Find where the given text appears and provide that cell's center as (X, Y) coordinate. 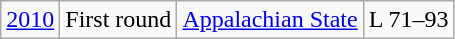
2010 (30, 20)
L 71–93 (408, 20)
Appalachian State (270, 20)
First round (118, 20)
